Return the (x, y) coordinate for the center point of the cell that contains the specified text.  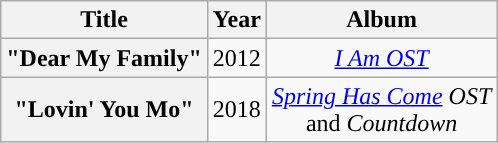
Year (236, 20)
2012 (236, 58)
Title (104, 20)
I Am OST (381, 58)
Album (381, 20)
2018 (236, 110)
"Dear My Family" (104, 58)
"Lovin' You Mo" (104, 110)
Spring Has Come OSTand Countdown (381, 110)
